Extract the (x, y) coordinate from the center of the cell holding the provided text.  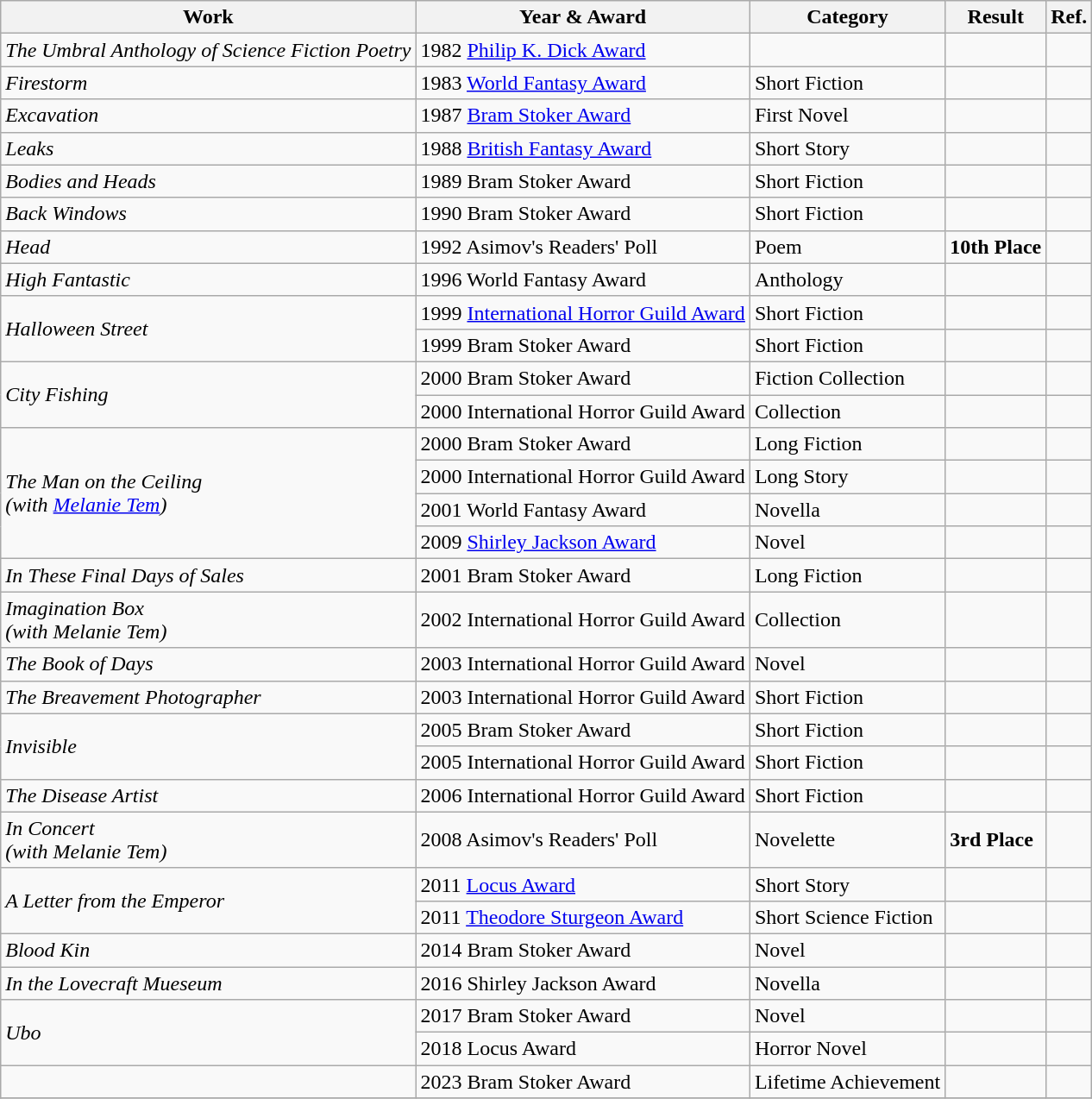
The Umbral Anthology of Science Fiction Poetry (209, 50)
Imagination Box(with Melanie Tem) (209, 619)
Horror Novel (847, 1049)
Year & Award (583, 17)
2005 International Horror Guild Award (583, 763)
City Fishing (209, 394)
Ubo (209, 1033)
2001 World Fantasy Award (583, 510)
2016 Shirley Jackson Award (583, 983)
3rd Place (995, 840)
In Concert(with Melanie Tem) (209, 840)
Back Windows (209, 214)
2008 Asimov's Readers' Poll (583, 840)
1999 International Horror Guild Award (583, 312)
2009 Shirley Jackson Award (583, 543)
The Book of Days (209, 664)
Firestorm (209, 83)
10th Place (995, 247)
Novelette (847, 840)
Category (847, 17)
A Letter from the Emperor (209, 901)
Work (209, 17)
1989 Bram Stoker Award (583, 181)
Lifetime Achievement (847, 1082)
1982 Philip K. Dick Award (583, 50)
Fiction Collection (847, 378)
The Disease Artist (209, 795)
Bodies and Heads (209, 181)
Anthology (847, 279)
2014 Bram Stoker Award (583, 950)
2011 Locus Award (583, 884)
In These Final Days of Sales (209, 575)
Invisible (209, 746)
The Breavement Photographer (209, 697)
Result (995, 17)
2006 International Horror Guild Award (583, 795)
The Man on the Ceiling(with Melanie Tem) (209, 493)
2023 Bram Stoker Award (583, 1082)
1990 Bram Stoker Award (583, 214)
Ref. (1070, 17)
2005 Bram Stoker Award (583, 730)
Poem (847, 247)
Excavation (209, 116)
1983 World Fantasy Award (583, 83)
2002 International Horror Guild Award (583, 619)
1992 Asimov's Readers' Poll (583, 247)
First Novel (847, 116)
1996 World Fantasy Award (583, 279)
High Fantastic (209, 279)
Blood Kin (209, 950)
Long Story (847, 477)
Halloween Street (209, 329)
2011 Theodore Sturgeon Award (583, 917)
Short Science Fiction (847, 917)
1988 British Fantasy Award (583, 148)
2017 Bram Stoker Award (583, 1016)
1999 Bram Stoker Award (583, 345)
In the Lovecraft Mueseum (209, 983)
2018 Locus Award (583, 1049)
Leaks (209, 148)
2001 Bram Stoker Award (583, 575)
1987 Bram Stoker Award (583, 116)
Head (209, 247)
